Output the (x, y) coordinate of the center of the cell containing the given text.  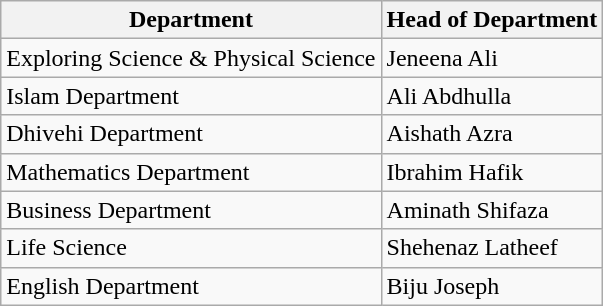
Dhivehi Department (191, 134)
Islam Department (191, 96)
Head of Department (492, 20)
Biju Joseph (492, 286)
Life Science (191, 248)
Aminath Shifaza (492, 210)
Exploring Science & Physical Science (191, 58)
Department (191, 20)
Aishath Azra (492, 134)
Ibrahim Hafik (492, 172)
Ali Abdhulla (492, 96)
English Department (191, 286)
Shehenaz Latheef (492, 248)
Mathematics Department (191, 172)
Jeneena Ali (492, 58)
Business Department (191, 210)
